From the cell containing the given text, extract its center point as (X, Y) coordinate. 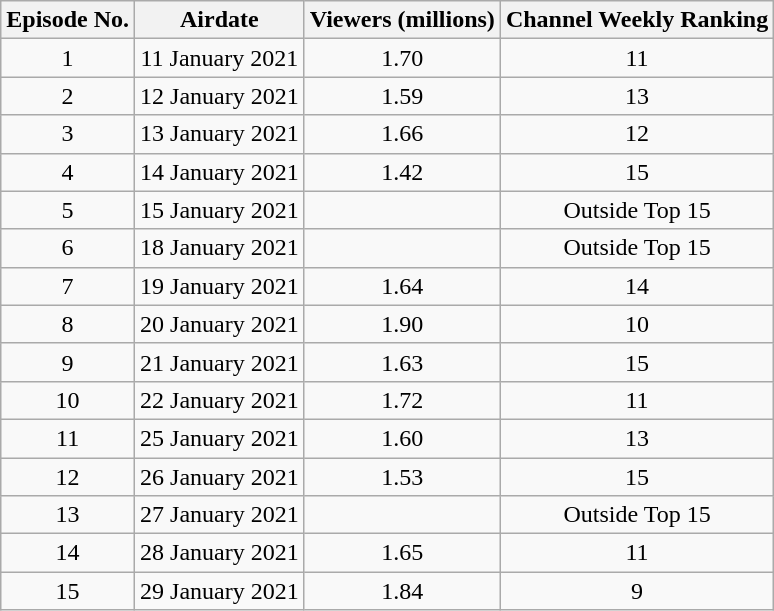
1.66 (402, 134)
1.42 (402, 172)
26 January 2021 (220, 477)
1.65 (402, 553)
1.53 (402, 477)
1.59 (402, 96)
7 (68, 286)
Episode No. (68, 20)
Airdate (220, 20)
6 (68, 248)
3 (68, 134)
15 January 2021 (220, 210)
12 January 2021 (220, 96)
11 January 2021 (220, 58)
20 January 2021 (220, 324)
1.72 (402, 400)
14 January 2021 (220, 172)
4 (68, 172)
5 (68, 210)
18 January 2021 (220, 248)
1.90 (402, 324)
19 January 2021 (220, 286)
28 January 2021 (220, 553)
25 January 2021 (220, 438)
Channel Weekly Ranking (636, 20)
1.70 (402, 58)
1.84 (402, 591)
1 (68, 58)
27 January 2021 (220, 515)
1.63 (402, 362)
1.60 (402, 438)
Viewers (millions) (402, 20)
21 January 2021 (220, 362)
1.64 (402, 286)
8 (68, 324)
13 January 2021 (220, 134)
29 January 2021 (220, 591)
2 (68, 96)
22 January 2021 (220, 400)
